Extract the [x, y] coordinate from the center of the cell holding the provided text.  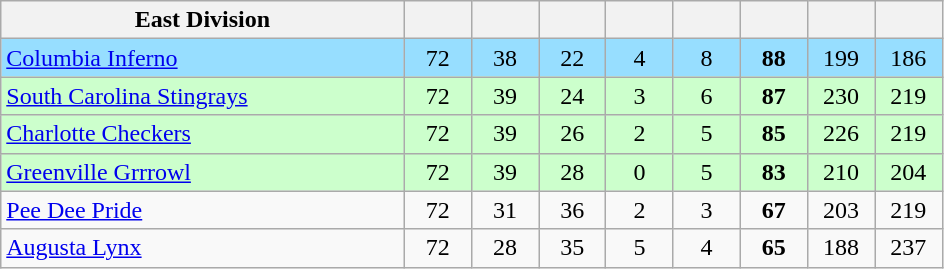
Columbia Inferno [202, 58]
237 [908, 248]
6 [706, 96]
35 [572, 248]
31 [504, 210]
East Division [202, 20]
38 [504, 58]
203 [840, 210]
204 [908, 172]
67 [774, 210]
36 [572, 210]
85 [774, 134]
Greenville Grrrowl [202, 172]
83 [774, 172]
65 [774, 248]
186 [908, 58]
Augusta Lynx [202, 248]
188 [840, 248]
230 [840, 96]
88 [774, 58]
210 [840, 172]
0 [640, 172]
87 [774, 96]
26 [572, 134]
22 [572, 58]
226 [840, 134]
24 [572, 96]
8 [706, 58]
Pee Dee Pride [202, 210]
199 [840, 58]
Charlotte Checkers [202, 134]
South Carolina Stingrays [202, 96]
